Scan for the cell matching the given text and deliver its [X, Y] coordinate at center. 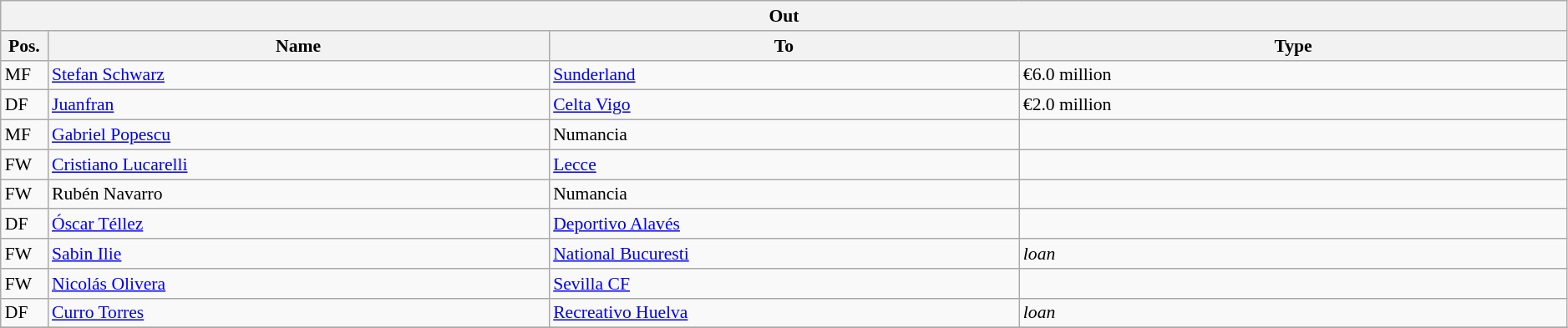
National Bucuresti [784, 254]
Juanfran [298, 105]
Pos. [24, 46]
Deportivo Alavés [784, 225]
Rubén Navarro [298, 194]
Gabriel Popescu [298, 135]
Type [1293, 46]
To [784, 46]
Lecce [784, 164]
Stefan Schwarz [298, 75]
Sunderland [784, 75]
Óscar Téllez [298, 225]
Sevilla CF [784, 284]
Cristiano Lucarelli [298, 164]
Nicolás Olivera [298, 284]
Curro Torres [298, 313]
€6.0 million [1293, 75]
Celta Vigo [784, 105]
€2.0 million [1293, 105]
Out [784, 16]
Name [298, 46]
Sabin Ilie [298, 254]
Recreativo Huelva [784, 313]
